Pinpoint the cell where the given text exists, returning its (x, y) midpoint coordinate. 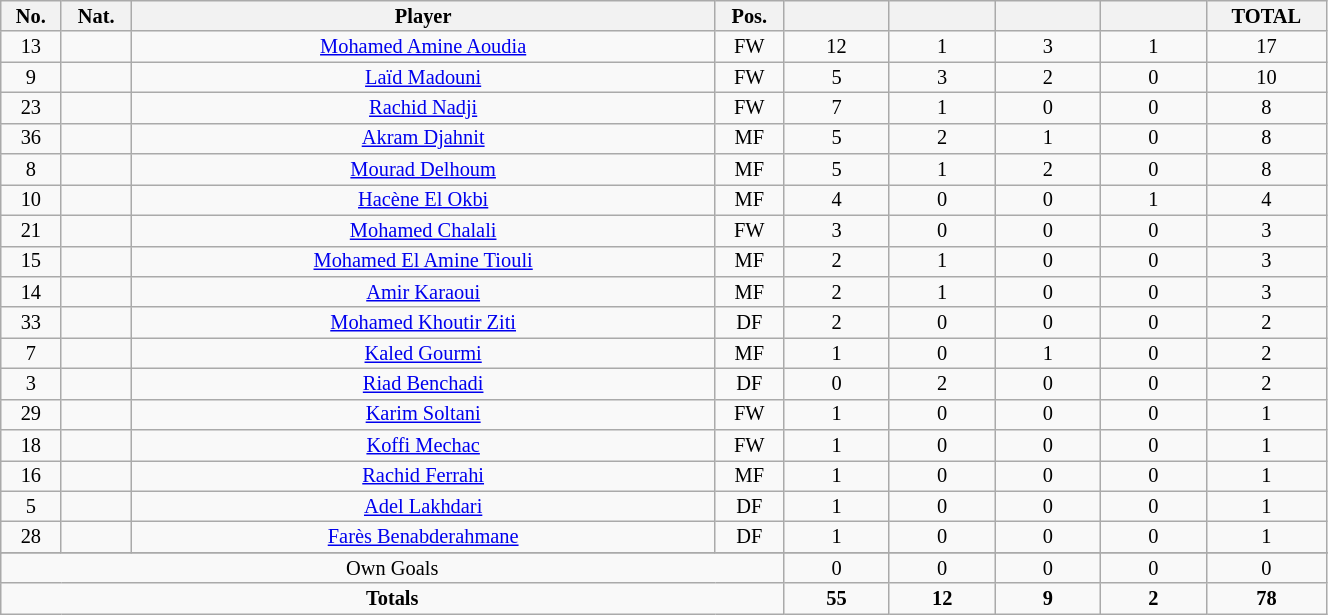
18 (31, 446)
Kaled Gourmi (422, 354)
Totals (392, 598)
Koffi Mechac (422, 446)
55 (837, 598)
Pos. (750, 16)
29 (31, 414)
17 (1266, 46)
23 (31, 108)
Own Goals (392, 568)
Karim Soltani (422, 414)
Mohamed Chalali (422, 230)
Farès Benabderahmane (422, 538)
14 (31, 292)
Player (422, 16)
Mourad Delhoum (422, 170)
Adel Lakhdari (422, 506)
33 (31, 322)
TOTAL (1266, 16)
15 (31, 262)
21 (31, 230)
Mohamed Khoutir Ziti (422, 322)
Rachid Nadji (422, 108)
16 (31, 476)
Rachid Ferrahi (422, 476)
36 (31, 138)
Laïd Madouni (422, 78)
Amir Karaoui (422, 292)
28 (31, 538)
Mohamed El Amine Tiouli (422, 262)
13 (31, 46)
Akram Djahnit (422, 138)
No. (31, 16)
Hacène El Okbi (422, 200)
Riad Benchadi (422, 384)
78 (1266, 598)
Mohamed Amine Aoudia (422, 46)
Nat. (96, 16)
